Provide the (x, y) coordinate of the cell's center where the given text is located.  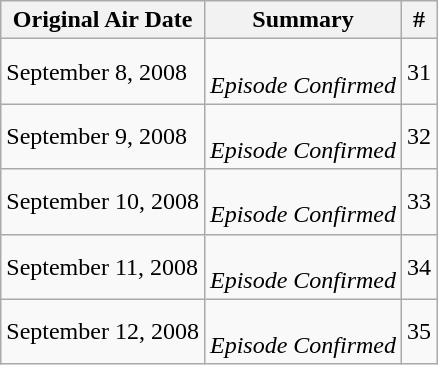
32 (420, 136)
September 11, 2008 (103, 266)
33 (420, 202)
Summary (302, 20)
September 10, 2008 (103, 202)
34 (420, 266)
September 12, 2008 (103, 332)
September 8, 2008 (103, 72)
# (420, 20)
35 (420, 332)
Original Air Date (103, 20)
31 (420, 72)
September 9, 2008 (103, 136)
